Locate the cell with the specified text and output its (x, y) center coordinate. 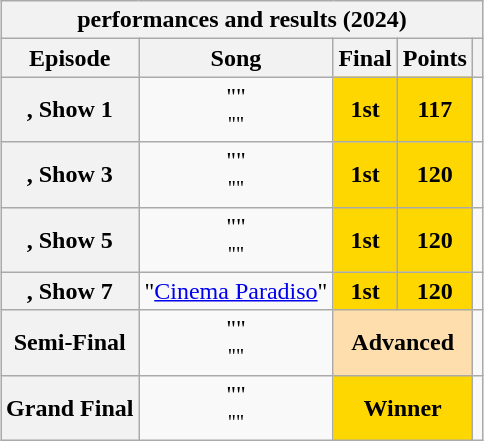
Points (434, 58)
, Show 7 (70, 291)
Advanced (402, 342)
performances and results (2024) (242, 20)
Final (365, 58)
Episode (70, 58)
, Show 1 (70, 110)
Grand Final (70, 408)
117 (434, 110)
Winner (402, 408)
, Show 5 (70, 240)
Song (236, 58)
Semi-Final (70, 342)
"Cinema Paradiso" (236, 291)
, Show 3 (70, 174)
